Return the [x, y] coordinate for the center point of the cell that contains the specified text.  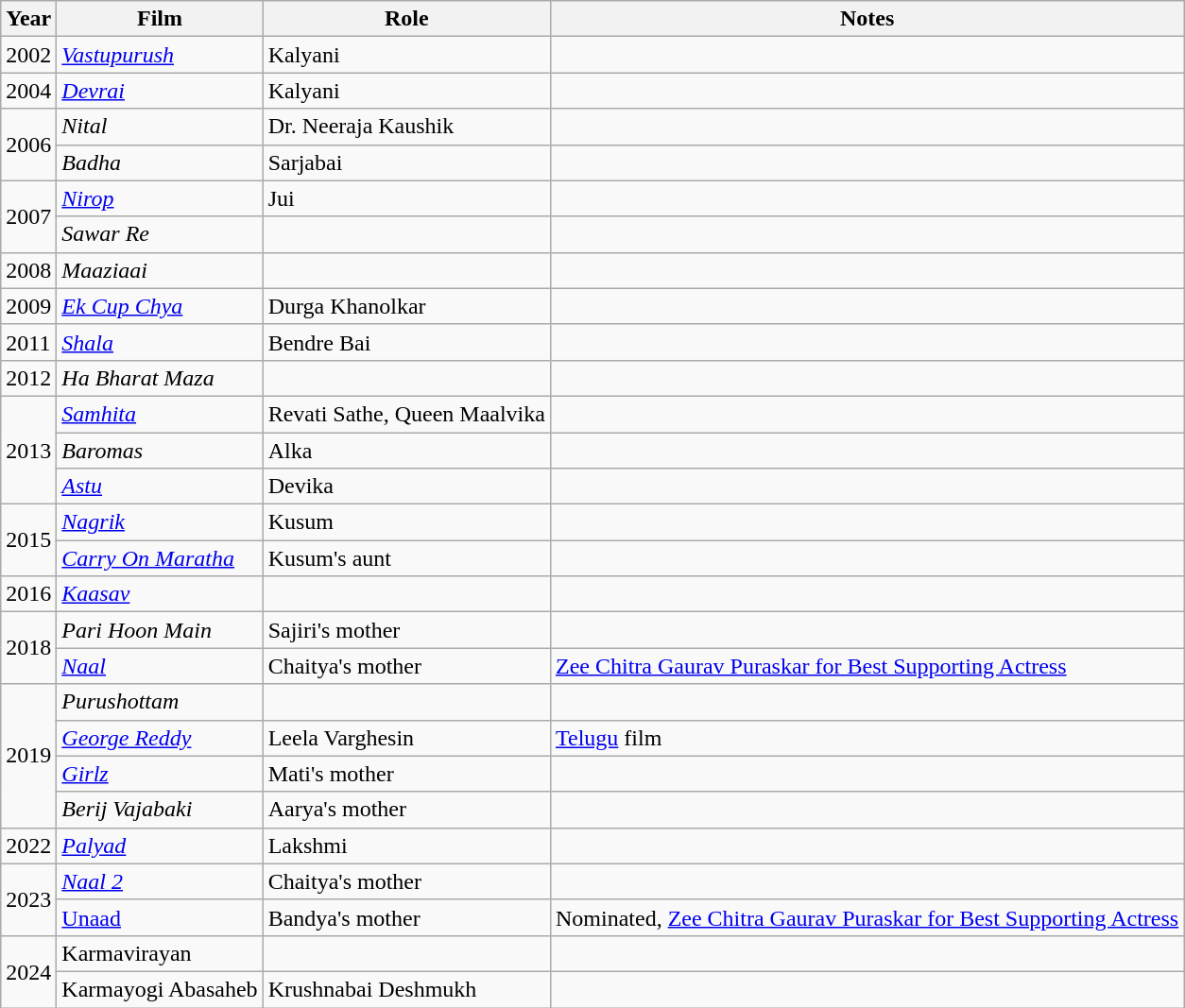
2006 [28, 145]
Nirop [160, 198]
Year [28, 19]
Leela Varghesin [406, 738]
Revati Sathe, Queen Maalvika [406, 414]
Ek Cup Chya [160, 306]
Maaziaai [160, 270]
Bendre Bai [406, 342]
Bandya's mother [406, 917]
2018 [28, 648]
Vastupurush [160, 55]
Sajiri's mother [406, 630]
Karmavirayan [160, 953]
Astu [160, 487]
Pari Hoon Main [160, 630]
2023 [28, 899]
Nagrik [160, 522]
Mati's mother [406, 774]
2011 [28, 342]
Ha Bharat Maza [160, 378]
Lakshmi [406, 846]
Devika [406, 487]
2016 [28, 594]
Girlz [160, 774]
Naal [160, 666]
George Reddy [160, 738]
Badha [160, 162]
Karmayogi Abasaheb [160, 989]
Devrai [160, 91]
Krushnabai Deshmukh [406, 989]
Dr. Neeraja Kaushik [406, 127]
Purushottam [160, 702]
2013 [28, 450]
Sawar Re [160, 234]
Durga Khanolkar [406, 306]
Palyad [160, 846]
Naal 2 [160, 881]
Kaasav [160, 594]
Notes [867, 19]
Kusum's aunt [406, 558]
2004 [28, 91]
Shala [160, 342]
2012 [28, 378]
Sarjabai [406, 162]
2022 [28, 846]
Film [160, 19]
Samhita [160, 414]
Berij Vajabaki [160, 810]
2008 [28, 270]
Nominated, Zee Chitra Gaurav Puraskar for Best Supporting Actress [867, 917]
2015 [28, 540]
Jui [406, 198]
Telugu film [867, 738]
Carry On Maratha [160, 558]
2002 [28, 55]
2019 [28, 756]
2009 [28, 306]
2024 [28, 971]
Kusum [406, 522]
Alka [406, 451]
Baromas [160, 451]
Unaad [160, 917]
Role [406, 19]
Nital [160, 127]
Aarya's mother [406, 810]
Zee Chitra Gaurav Puraskar for Best Supporting Actress [867, 666]
2007 [28, 216]
